Extract the [X, Y] coordinate from the center of the cell holding the provided text.  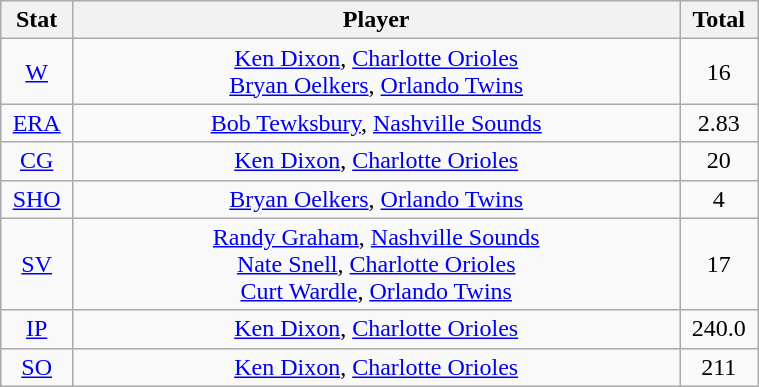
Bryan Oelkers, Orlando Twins [376, 199]
ERA [37, 123]
SHO [37, 199]
4 [719, 199]
2.83 [719, 123]
CG [37, 161]
17 [719, 264]
Bob Tewksbury, Nashville Sounds [376, 123]
240.0 [719, 329]
211 [719, 367]
W [37, 72]
SV [37, 264]
SO [37, 367]
20 [719, 161]
Stat [37, 20]
Player [376, 20]
IP [37, 329]
16 [719, 72]
Ken Dixon, Charlotte Orioles Bryan Oelkers, Orlando Twins [376, 72]
Randy Graham, Nashville Sounds Nate Snell, Charlotte Orioles Curt Wardle, Orlando Twins [376, 264]
Total [719, 20]
